Return (X, Y) of the center of cell containing provided text 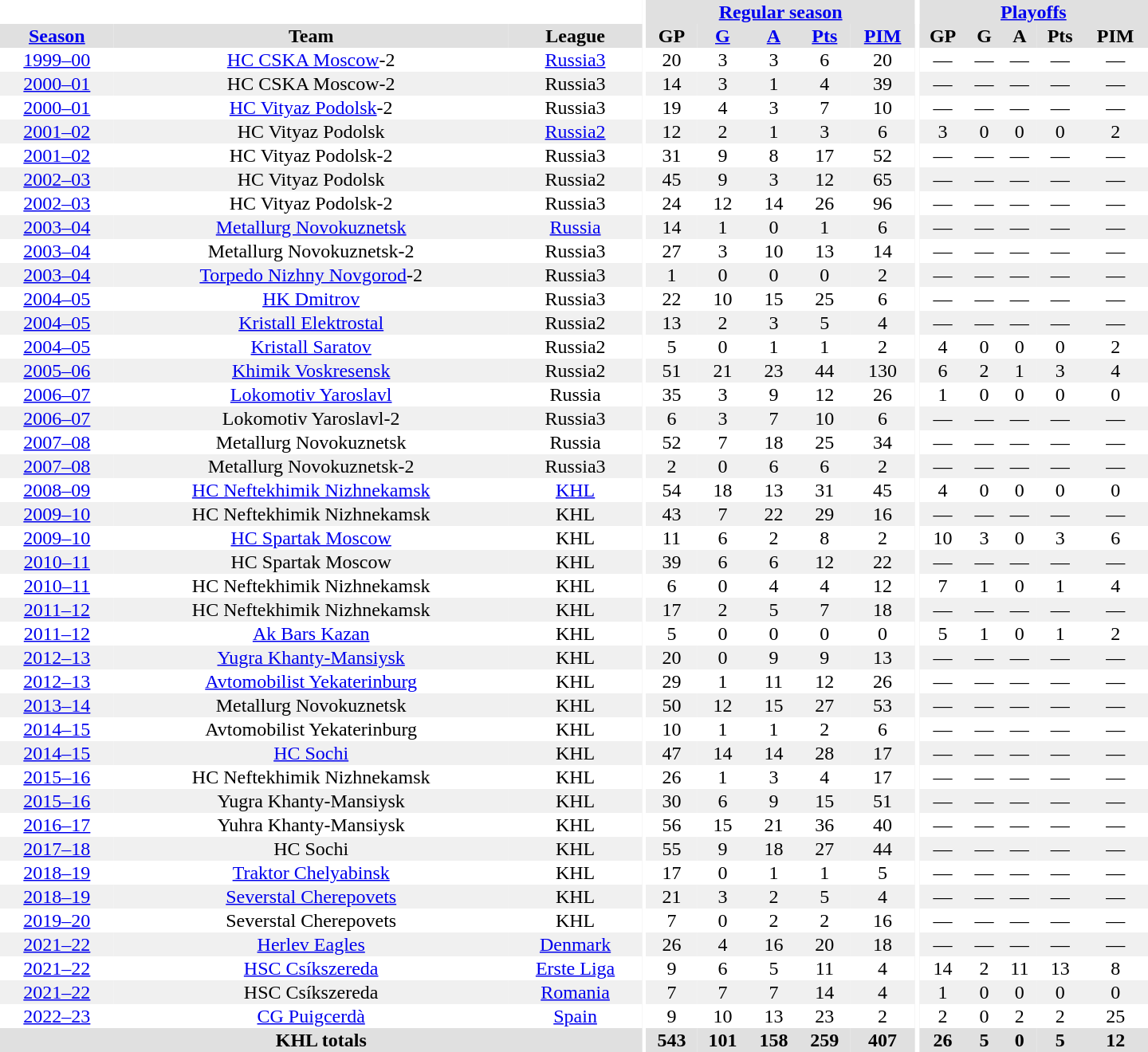
HK Dmitrov (311, 299)
50 (671, 705)
96 (882, 203)
101 (722, 1040)
53 (882, 705)
2016–17 (57, 825)
56 (671, 825)
19 (671, 108)
Kristall Elektrostal (311, 323)
Lokomotiv Yaroslavl (311, 394)
1999–00 (57, 60)
130 (882, 371)
47 (671, 753)
Kristall Saratov (311, 347)
Regular season (780, 12)
Team (311, 36)
Erste Liga (576, 968)
54 (671, 490)
28 (824, 753)
Traktor Chelyabinsk (311, 873)
2022–23 (57, 1016)
543 (671, 1040)
35 (671, 394)
30 (671, 801)
Khimik Voskresensk (311, 371)
KHL totals (321, 1040)
55 (671, 849)
2019–20 (57, 920)
65 (882, 179)
Romania (576, 992)
Yuhra Khanty-Mansiysk (311, 825)
Torpedo Nizhny Novgorod-2 (311, 275)
Playoffs (1033, 12)
League (576, 36)
2005–06 (57, 371)
Denmark (576, 944)
259 (824, 1040)
43 (671, 514)
34 (882, 442)
24 (671, 203)
CG Puigcerdà (311, 1016)
Spain (576, 1016)
158 (773, 1040)
40 (882, 825)
407 (882, 1040)
2013–14 (57, 705)
Ak Bars Kazan (311, 634)
Herlev Eagles (311, 944)
Season (57, 36)
36 (824, 825)
Lokomotiv Yaroslavl-2 (311, 418)
2017–18 (57, 849)
2008–09 (57, 490)
